Output the [x, y] coordinate of the center of the cell containing the given text.  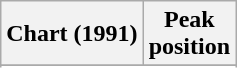
Peakposition [189, 34]
Chart (1991) [72, 34]
